Scan for the cell matching the given text and deliver its [x, y] coordinate at center. 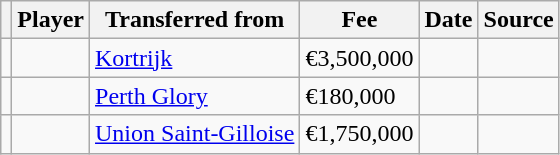
Kortrijk [195, 58]
Fee [360, 20]
€1,750,000 [360, 134]
€180,000 [360, 96]
Source [518, 20]
Date [448, 20]
Transferred from [195, 20]
€3,500,000 [360, 58]
Union Saint-Gilloise [195, 134]
Perth Glory [195, 96]
Player [51, 20]
